Capture the cell that displays the provided text and extract its [x, y] central coordinate. 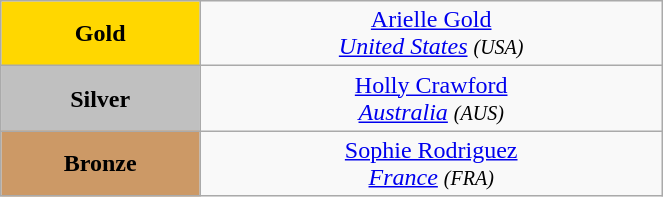
Gold [100, 34]
Silver [100, 98]
Arielle GoldUnited States (USA) [432, 34]
Sophie RodriguezFrance (FRA) [432, 164]
Bronze [100, 164]
Holly CrawfordAustralia (AUS) [432, 98]
